Provide the (X, Y) coordinate of the cell's center where the given text is located.  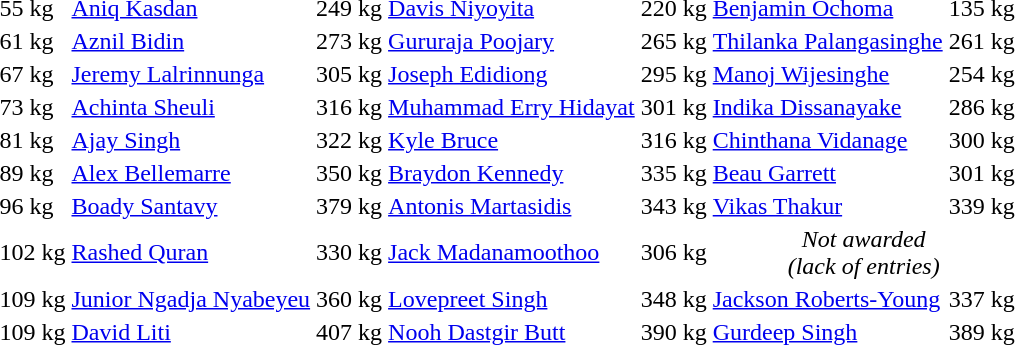
Boady Santavy (191, 206)
322 kg (350, 140)
Kyle Bruce (512, 140)
306 kg (674, 252)
Thilanka Palangasinghe (828, 41)
Manoj Wijesinghe (828, 74)
Braydon Kennedy (512, 173)
379 kg (350, 206)
Alex Bellemarre (191, 173)
348 kg (674, 299)
Chinthana Vidanage (828, 140)
273 kg (350, 41)
305 kg (350, 74)
Vikas Thakur (828, 206)
Joseph Edidiong (512, 74)
350 kg (350, 173)
335 kg (674, 173)
Antonis Martasidis (512, 206)
Muhammad Erry Hidayat (512, 107)
Beau Garrett (828, 173)
Achinta Sheuli (191, 107)
295 kg (674, 74)
Rashed Quran (191, 252)
330 kg (350, 252)
343 kg (674, 206)
Junior Ngadja Nyabeyeu (191, 299)
Jackson Roberts-Young (828, 299)
Gururaja Poojary (512, 41)
Jack Madanamoothoo (512, 252)
Ajay Singh (191, 140)
Lovepreet Singh (512, 299)
265 kg (674, 41)
Indika Dissanayake (828, 107)
301 kg (674, 107)
Aznil Bidin (191, 41)
360 kg (350, 299)
Jeremy Lalrinnunga (191, 74)
